Detect which cell encompasses the target text, then output its [X, Y] center coordinate. 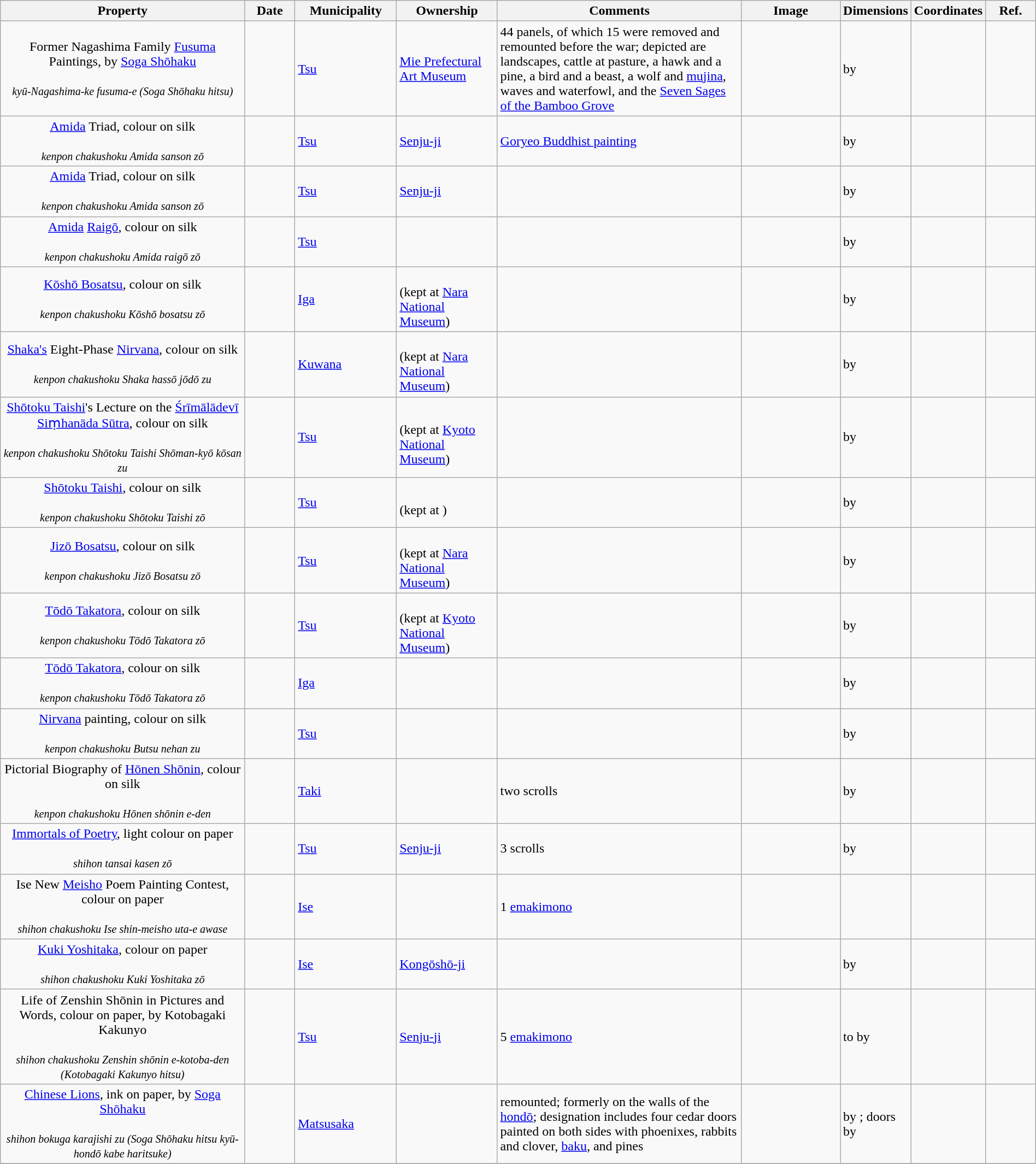
Ref. [1011, 11]
Date [270, 11]
Nirvana painting, colour on silkkenpon chakushoku Butsu nehan zu [122, 733]
Chinese Lions, ink on paper, by Soga Shōhakushihon bokuga karajishi zu (Soga Shōhaku hitsu kyū-hondō kabe haritsuke) [122, 1124]
Comments [620, 11]
Taki [346, 791]
Shōtoku Taishi, colour on silkkenpon chakushoku Shōtoku Taishi zō [122, 503]
Matsusaka [346, 1124]
two scrolls [620, 791]
Jizō Bosatsu, colour on silkkenpon chakushoku Jizō Bosatsu zō [122, 561]
Image [791, 11]
Shaka's Eight-Phase Nirvana, colour on silkkenpon chakushoku Shaka hassō jōdō zu [122, 364]
Kuki Yoshitaka, colour on papershihon chakushoku Kuki Yoshitaka zō [122, 964]
3 scrolls [620, 849]
Kuwana [346, 364]
Dimensions [876, 11]
by ; doors by [876, 1124]
Immortals of Poetry, light colour on papershihon tansai kasen zō [122, 849]
(kept at ) [447, 503]
to by [876, 1036]
Pictorial Biography of Hōnen Shōnin, colour on silkkenpon chakushoku Hōnen shōnin e-den [122, 791]
Kongōshō-ji [447, 964]
Municipality [346, 11]
Shōtoku Taishi's Lecture on the Śrīmālādevī Siṃhanāda Sūtra, colour on silkkenpon chakushoku Shōtoku Taishi Shōman-kyō kōsan zu [122, 437]
5 emakimono [620, 1036]
Property [122, 11]
Ise New Meisho Poem Painting Contest, colour on papershihon chakushoku Ise shin-meisho uta-e awase [122, 906]
Goryeo Buddhist painting [620, 141]
Former Nagashima Family Fusuma Paintings, by Soga Shōhakukyū-Nagashima-ke fusuma-e (Soga Shōhaku hitsu) [122, 69]
Amida Raigō, colour on silkkenpon chakushoku Amida raigō zō [122, 242]
Kōshō Bosatsu, colour on silkkenpon chakushoku Kōshō bosatsu zō [122, 299]
Mie Prefectural Art Museum [447, 69]
1 emakimono [620, 906]
Ownership [447, 11]
Coordinates [948, 11]
